Search for the cell housing the specified text and yield its [x, y] center coordinate. 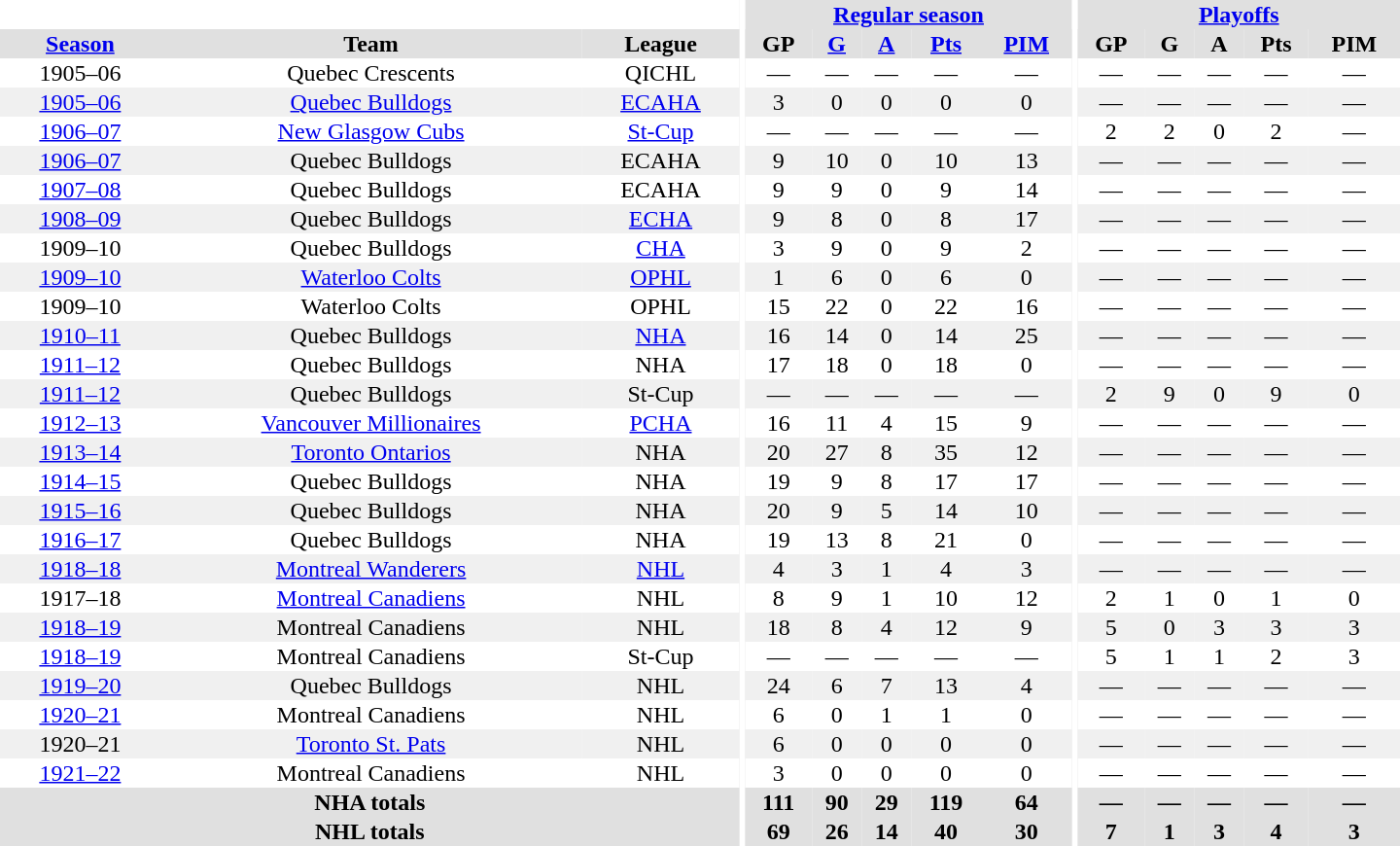
35 [945, 452]
1910–11 [80, 335]
Regular season [908, 15]
11 [836, 423]
ECHA [660, 219]
Toronto St. Pats [371, 744]
PCHA [660, 423]
1919–20 [80, 686]
1912–13 [80, 423]
69 [778, 831]
24 [778, 686]
25 [1027, 335]
NHL totals [369, 831]
CHA [660, 248]
26 [836, 831]
40 [945, 831]
NHA totals [369, 802]
1908–09 [80, 219]
New Glasgow Cubs [371, 131]
Team [371, 44]
1917–18 [80, 598]
Playoffs [1239, 15]
QICHL [660, 73]
119 [945, 802]
1914–15 [80, 481]
Quebec Crescents [371, 73]
Montreal Wanderers [371, 569]
27 [836, 452]
Toronto Ontarios [371, 452]
1918–18 [80, 569]
Vancouver Millionaires [371, 423]
64 [1027, 802]
21 [945, 540]
1916–17 [80, 540]
90 [836, 802]
111 [778, 802]
Season [80, 44]
29 [887, 802]
League [660, 44]
30 [1027, 831]
1907–08 [80, 190]
1921–22 [80, 773]
1913–14 [80, 452]
1915–16 [80, 511]
